Return [X, Y] of the center of cell containing provided text 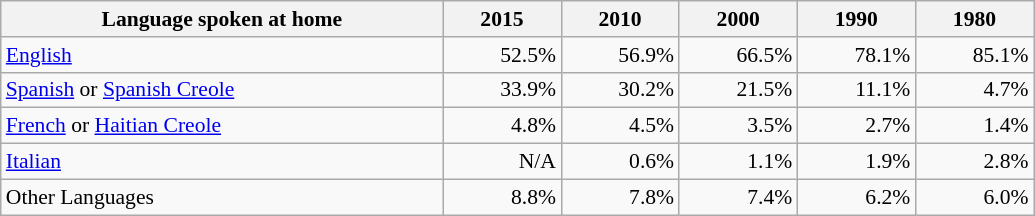
N/A [502, 162]
Italian [222, 162]
3.5% [738, 126]
French or Haitian Creole [222, 126]
2010 [620, 19]
78.1% [856, 55]
1.9% [856, 162]
85.1% [974, 55]
7.4% [738, 197]
33.9% [502, 90]
4.7% [974, 90]
Spanish or Spanish Creole [222, 90]
7.8% [620, 197]
52.5% [502, 55]
4.5% [620, 126]
66.5% [738, 55]
1980 [974, 19]
1.4% [974, 126]
Other Languages [222, 197]
0.6% [620, 162]
2000 [738, 19]
1.1% [738, 162]
2.8% [974, 162]
2.7% [856, 126]
11.1% [856, 90]
Language spoken at home [222, 19]
6.2% [856, 197]
1990 [856, 19]
English [222, 55]
2015 [502, 19]
4.8% [502, 126]
56.9% [620, 55]
6.0% [974, 197]
30.2% [620, 90]
21.5% [738, 90]
8.8% [502, 197]
